Search for the cell housing the specified text and yield its [x, y] center coordinate. 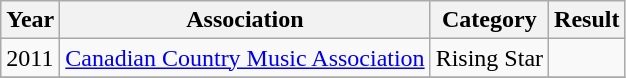
Year [30, 20]
Association [245, 20]
Rising Star [489, 58]
Category [489, 20]
Result [587, 20]
2011 [30, 58]
Canadian Country Music Association [245, 58]
